Extract the [X, Y] coordinate from the center of the cell holding the provided text.  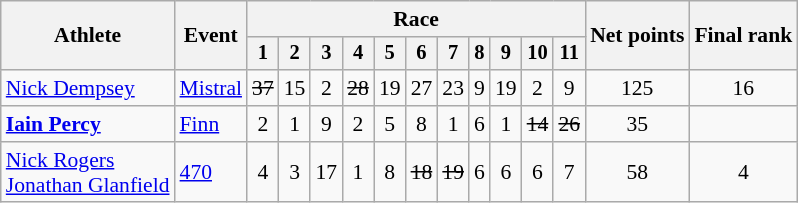
Athlete [88, 36]
27 [422, 88]
16 [743, 88]
14 [538, 124]
58 [637, 172]
Iain Percy [88, 124]
35 [637, 124]
Finn [211, 124]
Nick Dempsey [88, 88]
470 [211, 172]
28 [358, 88]
18 [422, 172]
10 [538, 54]
Nick RogersJonathan Glanfield [88, 172]
Net points [637, 36]
Race [416, 19]
Final rank [743, 36]
37 [263, 88]
15 [295, 88]
Mistral [211, 88]
23 [453, 88]
11 [569, 54]
Event [211, 36]
17 [326, 172]
26 [569, 124]
125 [637, 88]
